Scan for the cell matching the given text and deliver its (X, Y) coordinate at center. 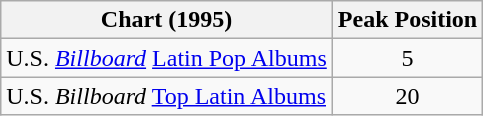
5 (407, 58)
U.S. Billboard Latin Pop Albums (167, 58)
20 (407, 96)
Chart (1995) (167, 20)
U.S. Billboard Top Latin Albums (167, 96)
Peak Position (407, 20)
